Identify which cell holds the provided text, then report its (x, y) central coordinate. 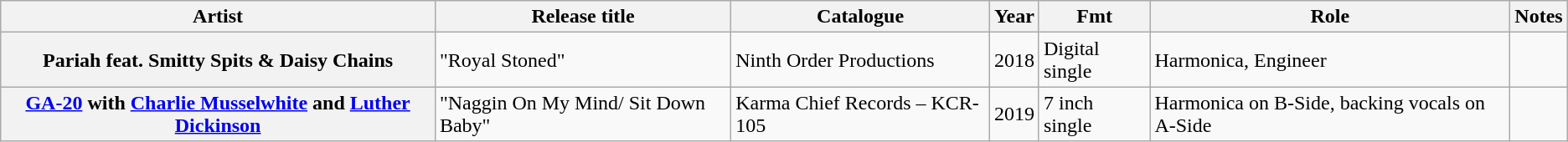
Release title (583, 17)
Ninth Order Productions (861, 60)
Role (1330, 17)
Harmonica on B-Side, backing vocals on A-Side (1330, 114)
2019 (1014, 114)
Notes (1539, 17)
"Royal Stoned" (583, 60)
2018 (1014, 60)
Karma Chief Records – KCR-105 (861, 114)
"Naggin On My Mind/ Sit Down Baby" (583, 114)
Digital single (1094, 60)
7 inch single (1094, 114)
Pariah feat. Smitty Spits & Daisy Chains (218, 60)
Harmonica, Engineer (1330, 60)
Catalogue (861, 17)
Artist (218, 17)
Year (1014, 17)
Fmt (1094, 17)
GA-20 with Charlie Musselwhite and Luther Dickinson (218, 114)
